Search for the cell housing the specified text and yield its [x, y] center coordinate. 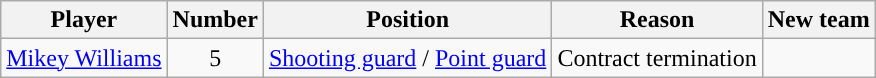
Number [215, 20]
Mikey Williams [84, 58]
Position [407, 20]
Shooting guard / Point guard [407, 58]
New team [818, 20]
5 [215, 58]
Player [84, 20]
Contract termination [657, 58]
Reason [657, 20]
